Search for the cell housing the specified text and yield its (X, Y) center coordinate. 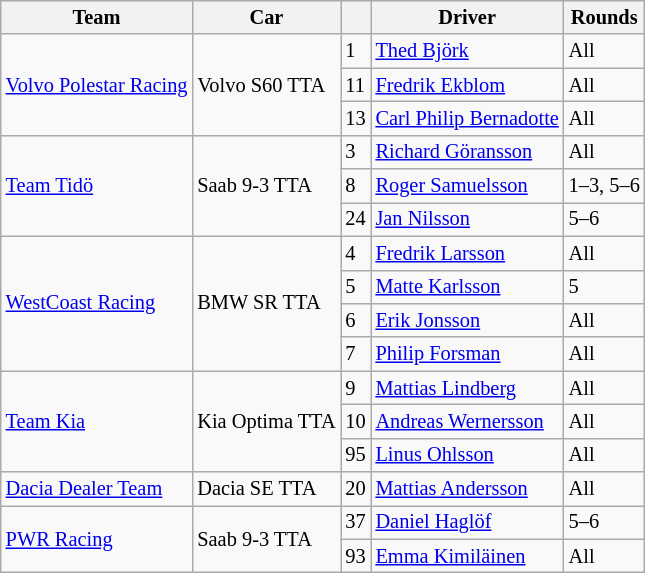
Team Tidö (97, 186)
Driver (468, 17)
95 (355, 455)
13 (355, 118)
WestCoast Racing (97, 304)
1 (355, 51)
11 (355, 85)
Volvo Polestar Racing (97, 84)
Fredrik Ekblom (468, 85)
9 (355, 388)
1–3, 5–6 (604, 186)
Daniel Haglöf (468, 522)
Fredrik Larsson (468, 253)
Team Kia (97, 422)
7 (355, 354)
Andreas Wernersson (468, 421)
Erik Jonsson (468, 320)
Linus Ohlsson (468, 455)
Kia Optima TTA (266, 422)
Matte Karlsson (468, 287)
Car (266, 17)
93 (355, 556)
8 (355, 186)
PWR Racing (97, 538)
Dacia Dealer Team (97, 489)
Emma Kimiläinen (468, 556)
3 (355, 152)
Jan Nilsson (468, 219)
Philip Forsman (468, 354)
20 (355, 489)
4 (355, 253)
Roger Samuelsson (468, 186)
BMW SR TTA (266, 304)
Thed Björk (468, 51)
Mattias Lindberg (468, 388)
Carl Philip Bernadotte (468, 118)
6 (355, 320)
10 (355, 421)
Team (97, 17)
24 (355, 219)
Richard Göransson (468, 152)
Mattias Andersson (468, 489)
Dacia SE TTA (266, 489)
Rounds (604, 17)
Volvo S60 TTA (266, 84)
37 (355, 522)
